Identify which cell holds the provided text, then report its [x, y] central coordinate. 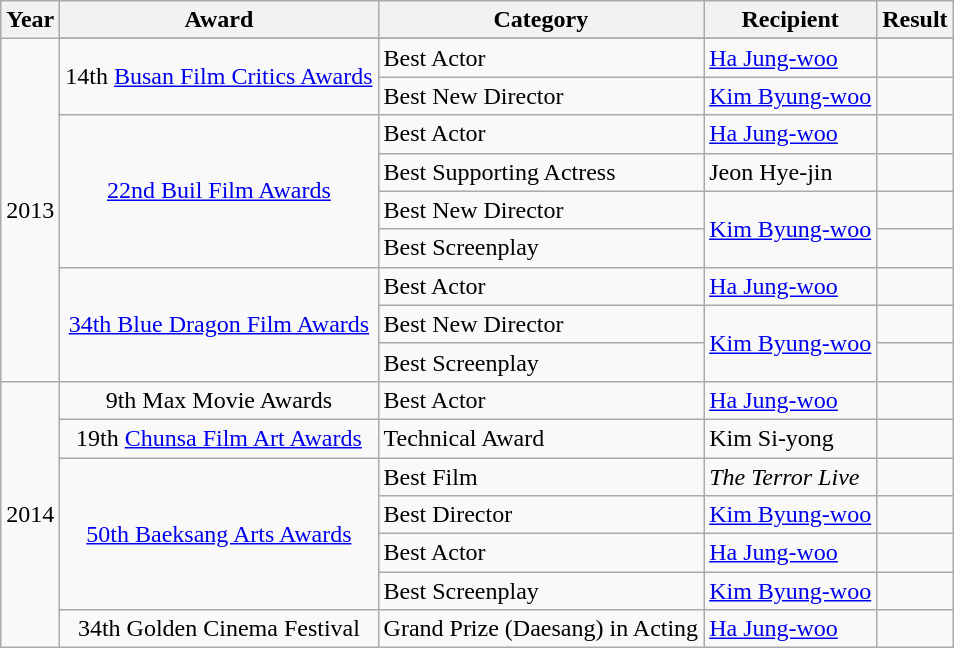
14th Busan Film Critics Awards [219, 77]
19th Chunsa Film Art Awards [219, 438]
Jeon Hye-jin [790, 172]
Year [30, 20]
34th Golden Cinema Festival [219, 629]
Category [541, 20]
Best Supporting Actress [541, 172]
Kim Si-yong [790, 438]
Award [219, 20]
The Terror Live [790, 477]
Result [915, 20]
2014 [30, 514]
2013 [30, 210]
22nd Buil Film Awards [219, 191]
9th Max Movie Awards [219, 400]
Best Film [541, 477]
Recipient [790, 20]
34th Blue Dragon Film Awards [219, 324]
Technical Award [541, 438]
Grand Prize (Daesang) in Acting [541, 629]
50th Baeksang Arts Awards [219, 534]
Best Director [541, 515]
